Search for the cell housing the specified text and yield its [X, Y] center coordinate. 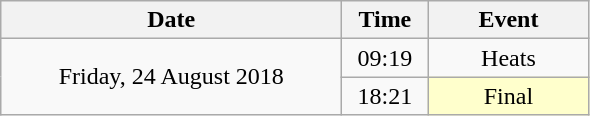
Date [172, 20]
18:21 [385, 96]
Time [385, 20]
Friday, 24 August 2018 [172, 77]
09:19 [385, 58]
Final [508, 96]
Heats [508, 58]
Event [508, 20]
